Extract the [X, Y] coordinate from the center of the cell holding the provided text.  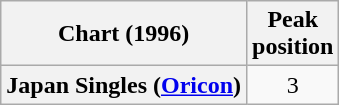
Japan Singles (Oricon) [124, 85]
3 [293, 85]
Peakposition [293, 34]
Chart (1996) [124, 34]
